For the text-containing cell, return its midpoint in [x, y] coordinate format. 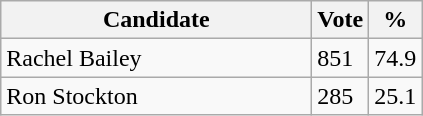
851 [340, 58]
25.1 [396, 96]
285 [340, 96]
Rachel Bailey [156, 58]
Ron Stockton [156, 96]
Vote [340, 20]
Candidate [156, 20]
74.9 [396, 58]
% [396, 20]
